Locate the cell with the specified text and output its [X, Y] center coordinate. 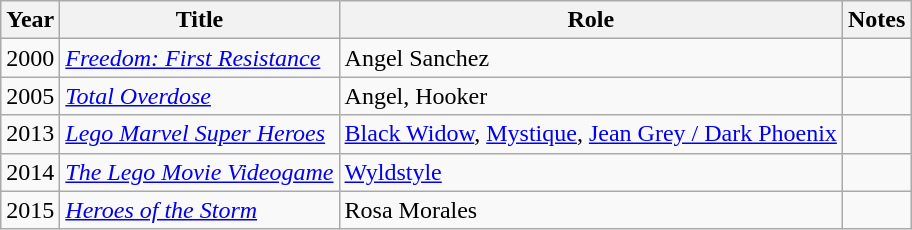
Heroes of the Storm [200, 210]
Angel, Hooker [590, 96]
Title [200, 20]
Angel Sanchez [590, 58]
Black Widow, Mystique, Jean Grey / Dark Phoenix [590, 134]
Rosa Morales [590, 210]
2000 [30, 58]
Role [590, 20]
Wyldstyle [590, 172]
Freedom: First Resistance [200, 58]
2015 [30, 210]
2013 [30, 134]
Notes [876, 20]
2005 [30, 96]
Total Overdose [200, 96]
Lego Marvel Super Heroes [200, 134]
Year [30, 20]
2014 [30, 172]
The Lego Movie Videogame [200, 172]
